Pinpoint the cell where the given text exists, returning its [x, y] midpoint coordinate. 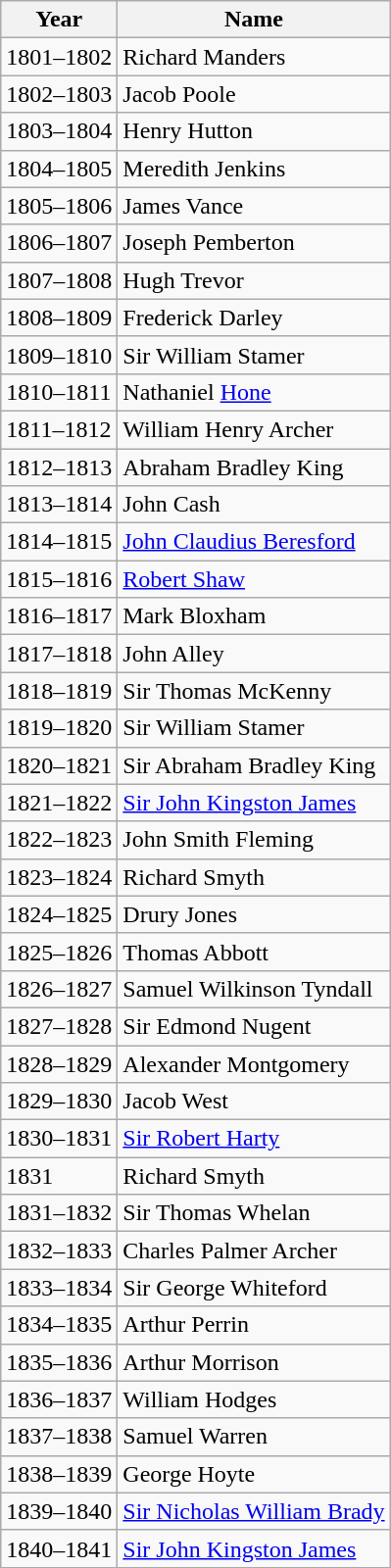
1813–1814 [59, 505]
1836–1837 [59, 1399]
Drury Jones [254, 914]
Henry Hutton [254, 131]
1827–1828 [59, 1026]
Sir George Whiteford [254, 1288]
John Alley [254, 654]
1816–1817 [59, 616]
1817–1818 [59, 654]
1814–1815 [59, 542]
1823–1824 [59, 877]
1815–1816 [59, 579]
Sir Thomas Whelan [254, 1213]
Arthur Morrison [254, 1362]
George Hoyte [254, 1474]
1839–1840 [59, 1511]
Thomas Abbott [254, 952]
John Cash [254, 505]
1806–1807 [59, 243]
1830–1831 [59, 1139]
Mark Bloxham [254, 616]
Richard Manders [254, 57]
Sir Thomas McKenny [254, 691]
Sir Nicholas William Brady [254, 1511]
1812–1813 [59, 467]
1819–1820 [59, 728]
Nathaniel Hone [254, 392]
1834–1835 [59, 1325]
Sir Edmond Nugent [254, 1026]
Hugh Trevor [254, 280]
Joseph Pemberton [254, 243]
1804–1805 [59, 169]
William Henry Archer [254, 429]
1802–1803 [59, 94]
Name [254, 20]
1833–1834 [59, 1288]
1829–1830 [59, 1102]
1820–1821 [59, 765]
1810–1811 [59, 392]
1803–1804 [59, 131]
1825–1826 [59, 952]
1808–1809 [59, 318]
Frederick Darley [254, 318]
James Vance [254, 206]
Sir Robert Harty [254, 1139]
1826–1827 [59, 989]
1821–1822 [59, 803]
Meredith Jenkins [254, 169]
Arthur Perrin [254, 1325]
John Claudius Beresford [254, 542]
Abraham Bradley King [254, 467]
John Smith Fleming [254, 840]
1835–1836 [59, 1362]
1807–1808 [59, 280]
1838–1839 [59, 1474]
Samuel Warren [254, 1437]
Samuel Wilkinson Tyndall [254, 989]
1831–1832 [59, 1213]
1832–1833 [59, 1250]
1837–1838 [59, 1437]
1801–1802 [59, 57]
1805–1806 [59, 206]
1828–1829 [59, 1063]
Sir Abraham Bradley King [254, 765]
Charles Palmer Archer [254, 1250]
1824–1825 [59, 914]
1809–1810 [59, 355]
1840–1841 [59, 1548]
1822–1823 [59, 840]
Robert Shaw [254, 579]
Alexander Montgomery [254, 1063]
1811–1812 [59, 429]
Year [59, 20]
Jacob West [254, 1102]
Jacob Poole [254, 94]
1831 [59, 1176]
1818–1819 [59, 691]
William Hodges [254, 1399]
